Return (x, y) of the center of cell containing provided text 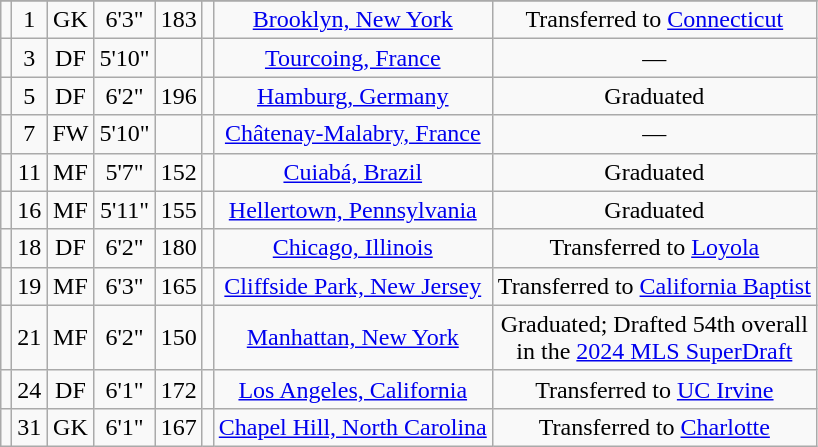
21 (30, 338)
18 (30, 248)
Brooklyn, New York (352, 20)
Tourcoing, France (352, 58)
196 (178, 96)
5'7" (124, 172)
Transferred to California Baptist (654, 286)
Transferred to Charlotte (654, 427)
Manhattan, New York (352, 338)
Hellertown, Pennsylvania (352, 210)
Cliffside Park, New Jersey (352, 286)
Chapel Hill, North Carolina (352, 427)
24 (30, 389)
Chicago, Illinois (352, 248)
Cuiabá, Brazil (352, 172)
Châtenay-Malabry, France (352, 134)
155 (178, 210)
31 (30, 427)
167 (178, 427)
Los Angeles, California (352, 389)
Hamburg, Germany (352, 96)
11 (30, 172)
19 (30, 286)
Transferred to Loyola (654, 248)
152 (178, 172)
165 (178, 286)
150 (178, 338)
183 (178, 20)
Graduated; Drafted 54th overallin the 2024 MLS SuperDraft (654, 338)
7 (30, 134)
3 (30, 58)
5'11" (124, 210)
172 (178, 389)
Transferred to Connecticut (654, 20)
Transferred to UC Irvine (654, 389)
180 (178, 248)
1 (30, 20)
5 (30, 96)
16 (30, 210)
FW (70, 134)
